Pinpoint the cell where the given text exists, returning its (x, y) midpoint coordinate. 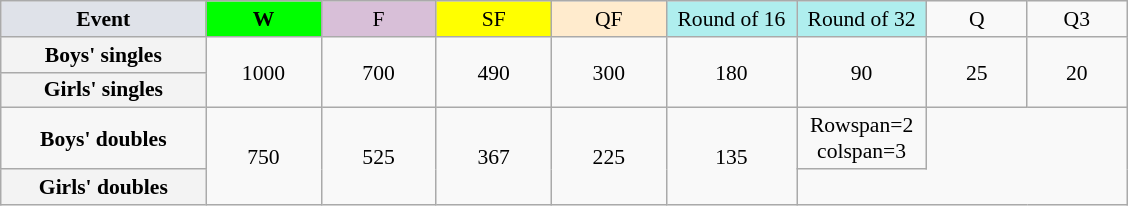
Girls' doubles (104, 187)
Rowspan=2 colspan=3 (861, 138)
367 (494, 156)
Round of 16 (731, 19)
QF (608, 19)
Q3 (1077, 19)
180 (731, 72)
700 (378, 72)
225 (608, 156)
F (378, 19)
90 (861, 72)
20 (1077, 72)
135 (731, 156)
Event (104, 19)
Boys' singles (104, 55)
Girls' singles (104, 90)
25 (977, 72)
Q (977, 19)
1000 (264, 72)
Round of 32 (861, 19)
W (264, 19)
750 (264, 156)
525 (378, 156)
490 (494, 72)
300 (608, 72)
Boys' doubles (104, 138)
SF (494, 19)
